Pinpoint the cell where the given text exists, returning its (x, y) midpoint coordinate. 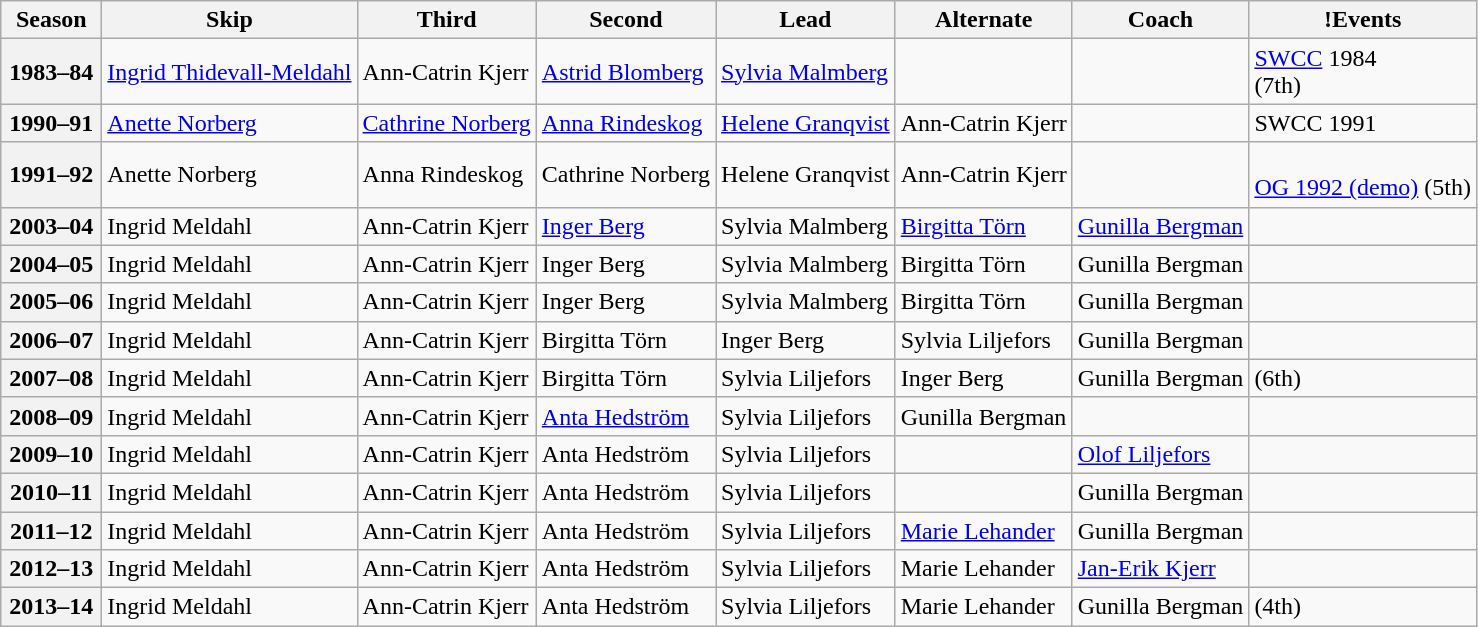
SWCC 1984 (7th) (1363, 72)
!Events (1363, 20)
Season (52, 20)
Second (626, 20)
SWCC 1991 (1363, 123)
2011–12 (52, 531)
Third (446, 20)
(6th) (1363, 378)
(4th) (1363, 607)
OG 1992 (demo) (5th) (1363, 174)
Olof Liljefors (1160, 454)
2008–09 (52, 416)
2009–10 (52, 454)
2010–11 (52, 492)
2007–08 (52, 378)
Alternate (984, 20)
Skip (230, 20)
2003–04 (52, 226)
2013–14 (52, 607)
Ingrid Thidevall-Meldahl (230, 72)
Lead (806, 20)
2005–06 (52, 302)
2012–13 (52, 569)
1990–91 (52, 123)
2006–07 (52, 340)
2004–05 (52, 264)
Astrid Blomberg (626, 72)
Coach (1160, 20)
1991–92 (52, 174)
1983–84 (52, 72)
Jan-Erik Kjerr (1160, 569)
